Determine the [x, y] coordinate at the center of the cell enclosing the given text.  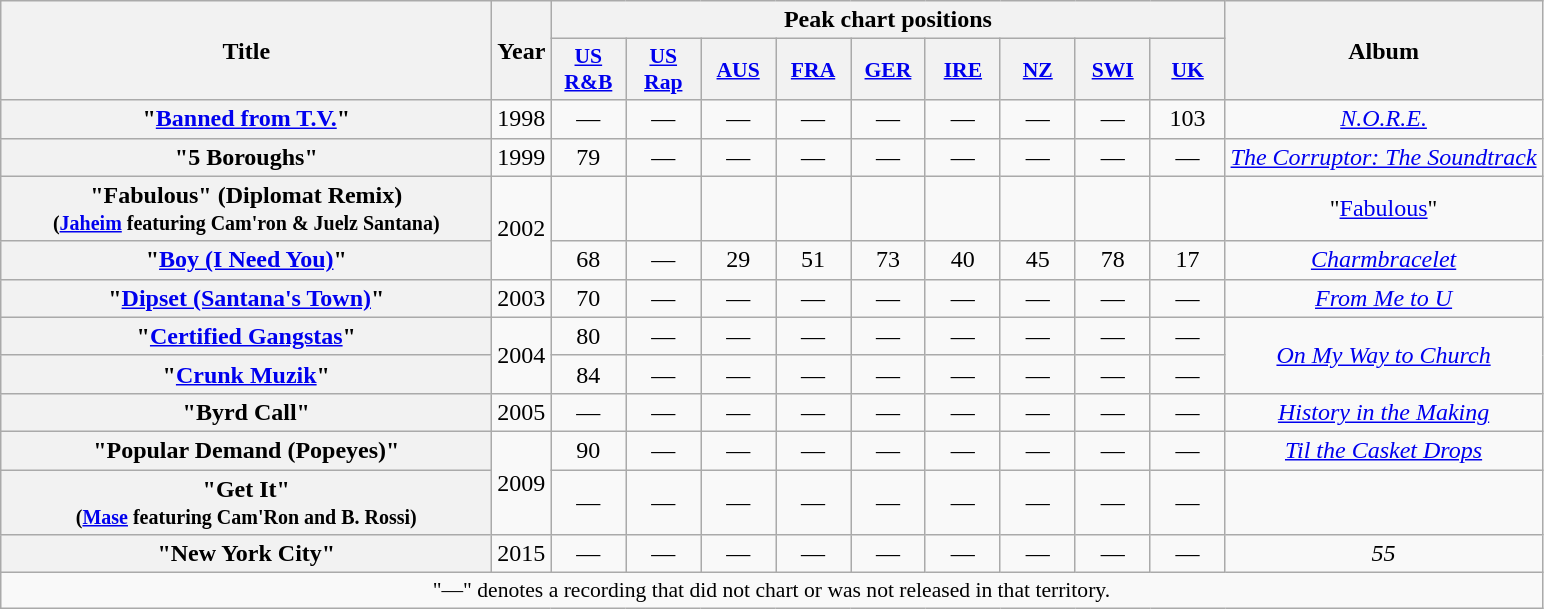
N.O.R.E. [1384, 119]
Album [1384, 50]
SWI [1112, 70]
AUS [738, 70]
1998 [522, 119]
73 [888, 260]
"Popular Demand (Popeyes)" [246, 450]
"Get It"(Mase featuring Cam'Ron and B. Rossi) [246, 502]
"New York City" [246, 554]
FRA [814, 70]
17 [1188, 260]
"Boy (I Need You)" [246, 260]
NZ [1038, 70]
"Certified Gangstas" [246, 336]
103 [1188, 119]
68 [588, 260]
"Fabulous" (Diplomat Remix)(Jaheim featuring Cam'ron & Juelz Santana) [246, 208]
Peak chart positions [888, 20]
2015 [522, 554]
79 [588, 157]
"5 Boroughs" [246, 157]
"Banned from T.V." [246, 119]
Charmbracelet [1384, 260]
"Crunk Muzik" [246, 374]
The Corruptor: The Soundtrack [1384, 157]
45 [1038, 260]
55 [1384, 554]
Title [246, 50]
29 [738, 260]
80 [588, 336]
90 [588, 450]
History in the Making [1384, 412]
2009 [522, 482]
2004 [522, 355]
"Fabulous" [1384, 208]
Year [522, 50]
Til the Casket Drops [1384, 450]
"Byrd Call" [246, 412]
GER [888, 70]
"—" denotes a recording that did not chart or was not released in that territory. [772, 591]
2002 [522, 228]
From Me to U [1384, 298]
51 [814, 260]
40 [962, 260]
1999 [522, 157]
UK [1188, 70]
IRE [962, 70]
78 [1112, 260]
USR&B [588, 70]
84 [588, 374]
USRap [664, 70]
"Dipset (Santana's Town)" [246, 298]
On My Way to Church [1384, 355]
2003 [522, 298]
2005 [522, 412]
70 [588, 298]
